Identify which cell holds the provided text, then report its [x, y] central coordinate. 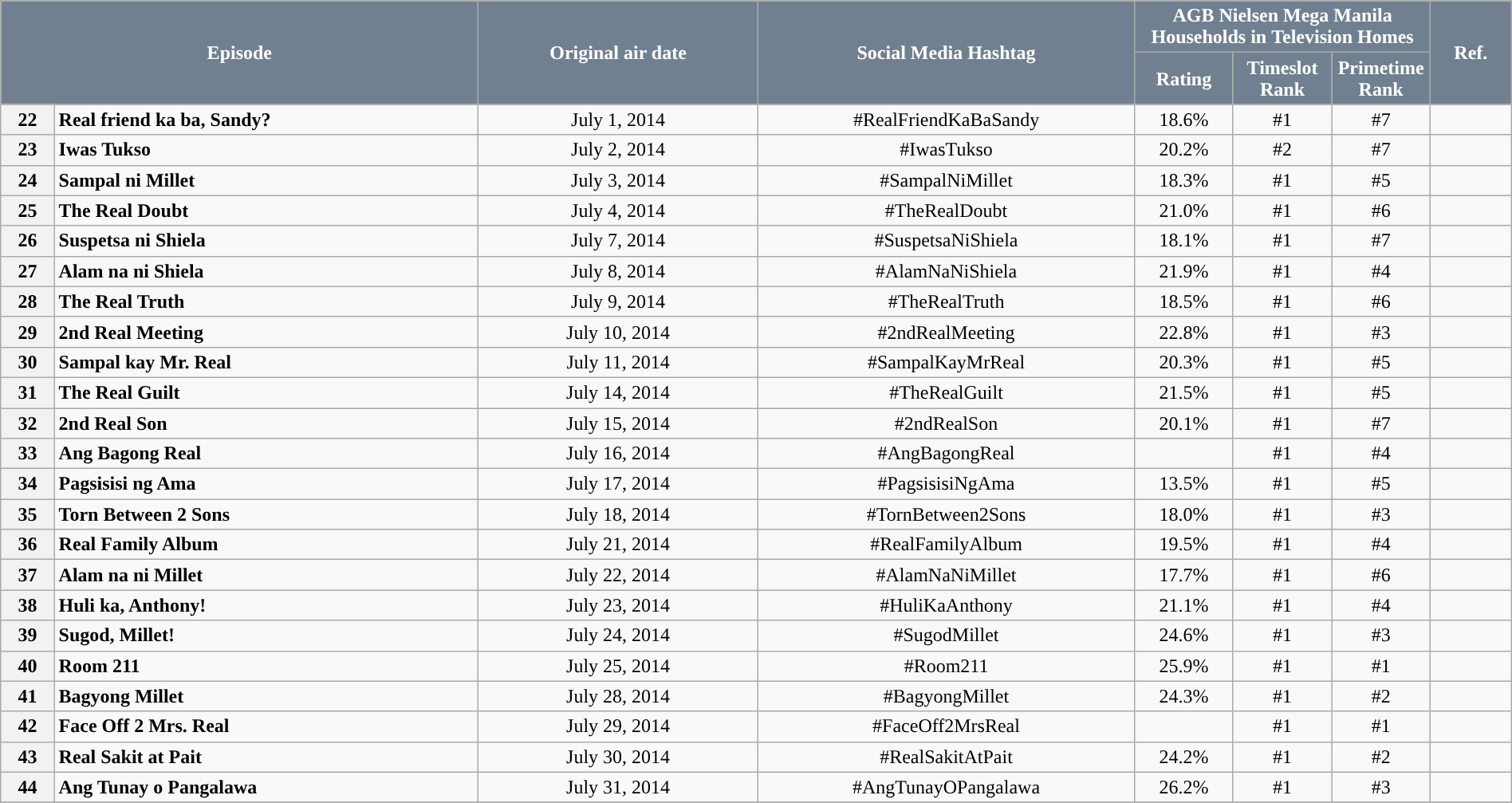
33 [27, 454]
#RealSakitAtPait [946, 757]
44 [27, 787]
25.9% [1184, 666]
#SampalNiMillet [946, 180]
Iwas Tukso [266, 150]
Sampal ni Millet [266, 180]
Primetime Rank [1381, 78]
Alam na ni Millet [266, 575]
The Real Guilt [266, 392]
18.3% [1184, 180]
July 21, 2014 [618, 545]
#SuspetsaNiShiela [946, 241]
28 [27, 301]
#IwasTukso [946, 150]
22.8% [1184, 332]
#FaceOff2MrsReal [946, 726]
July 11, 2014 [618, 362]
#RealFriendKaBaSandy [946, 120]
26.2% [1184, 787]
35 [27, 514]
20.3% [1184, 362]
July 30, 2014 [618, 757]
#SampalKayMrReal [946, 362]
20.2% [1184, 150]
July 10, 2014 [618, 332]
22 [27, 120]
Rating [1184, 78]
21.1% [1184, 605]
Timeslot Rank [1282, 78]
July 17, 2014 [618, 484]
#2ndRealSon [946, 423]
21.5% [1184, 392]
#TheRealGuilt [946, 392]
31 [27, 392]
2nd Real Son [266, 423]
20.1% [1184, 423]
July 22, 2014 [618, 575]
AGB Nielsen Mega Manila Households in Television Homes [1282, 27]
30 [27, 362]
41 [27, 696]
18.0% [1184, 514]
29 [27, 332]
Sugod, Millet! [266, 636]
July 3, 2014 [618, 180]
July 24, 2014 [618, 636]
July 29, 2014 [618, 726]
25 [27, 211]
39 [27, 636]
The Real Truth [266, 301]
34 [27, 484]
#AngBagongReal [946, 454]
18.1% [1184, 241]
July 1, 2014 [618, 120]
32 [27, 423]
24.3% [1184, 696]
21.0% [1184, 211]
Room 211 [266, 666]
July 15, 2014 [618, 423]
24.2% [1184, 757]
23 [27, 150]
Ang Tunay o Pangalawa [266, 787]
#RealFamilyAlbum [946, 545]
July 2, 2014 [618, 150]
Real Family Album [266, 545]
Pagsisisi ng Ama [266, 484]
#SugodMillet [946, 636]
July 18, 2014 [618, 514]
#AlamNaNiMillet [946, 575]
13.5% [1184, 484]
July 4, 2014 [618, 211]
21.9% [1184, 271]
July 25, 2014 [618, 666]
July 9, 2014 [618, 301]
Suspetsa ni Shiela [266, 241]
#AngTunayOPangalawa [946, 787]
July 7, 2014 [618, 241]
Social Media Hashtag [946, 53]
July 23, 2014 [618, 605]
Ang Bagong Real [266, 454]
38 [27, 605]
Original air date [618, 53]
24.6% [1184, 636]
36 [27, 545]
July 16, 2014 [618, 454]
18.6% [1184, 120]
26 [27, 241]
42 [27, 726]
Episode [239, 53]
24 [27, 180]
19.5% [1184, 545]
#2ndRealMeeting [946, 332]
July 8, 2014 [618, 271]
43 [27, 757]
#Room211 [946, 666]
Sampal kay Mr. Real [266, 362]
The Real Doubt [266, 211]
#AlamNaNiShiela [946, 271]
Torn Between 2 Sons [266, 514]
37 [27, 575]
#PagsisisiNgAma [946, 484]
#BagyongMillet [946, 696]
Real Sakit at Pait [266, 757]
Ref. [1471, 53]
Bagyong Millet [266, 696]
27 [27, 271]
Face Off 2 Mrs. Real [266, 726]
17.7% [1184, 575]
July 14, 2014 [618, 392]
40 [27, 666]
Real friend ka ba, Sandy? [266, 120]
July 31, 2014 [618, 787]
#HuliKaAnthony [946, 605]
2nd Real Meeting [266, 332]
#TheRealTruth [946, 301]
#TheRealDoubt [946, 211]
Huli ka, Anthony! [266, 605]
Alam na ni Shiela [266, 271]
July 28, 2014 [618, 696]
#TornBetween2Sons [946, 514]
18.5% [1184, 301]
